Scan for the cell matching the given text and deliver its [x, y] coordinate at center. 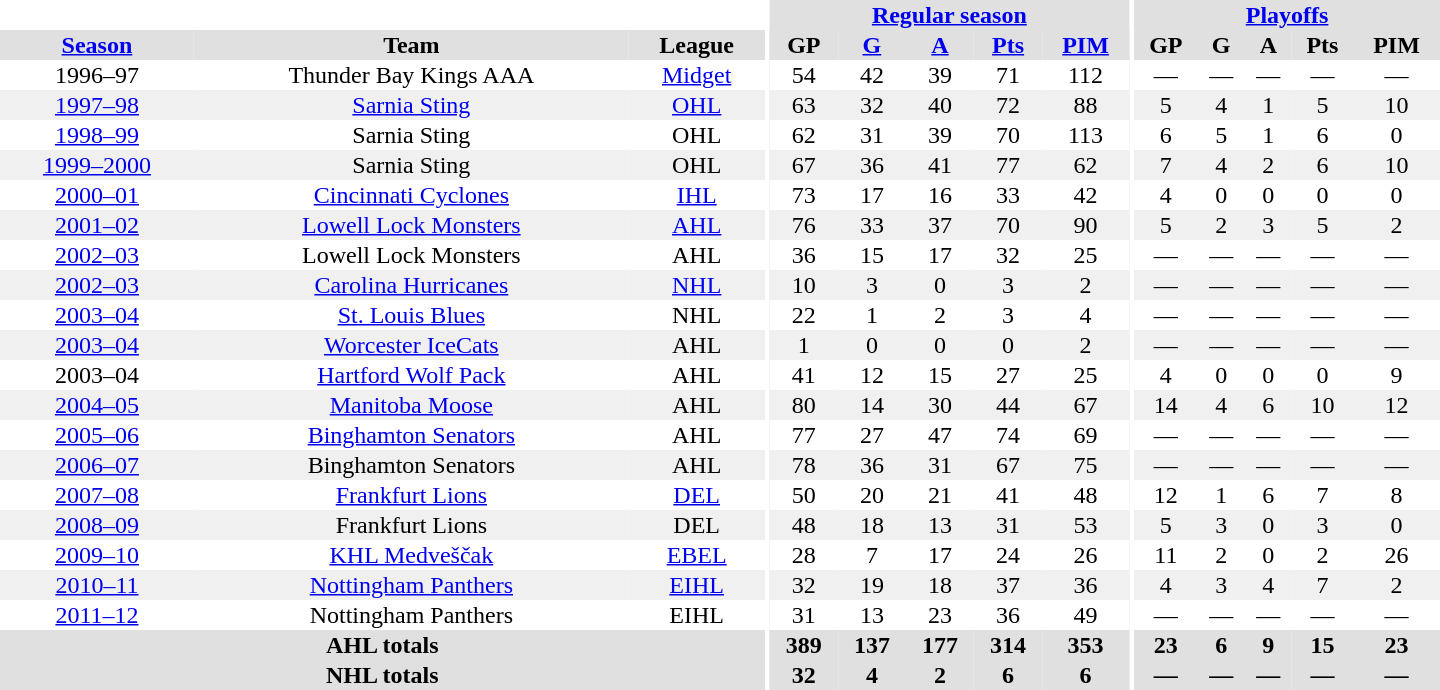
74 [1008, 435]
20 [872, 495]
2010–11 [97, 585]
30 [940, 405]
112 [1086, 75]
24 [1008, 555]
177 [940, 645]
353 [1086, 645]
Manitoba Moose [412, 405]
1999–2000 [97, 165]
2011–12 [97, 615]
16 [940, 195]
22 [804, 315]
44 [1008, 405]
2001–02 [97, 225]
50 [804, 495]
80 [804, 405]
NHL totals [382, 675]
19 [872, 585]
113 [1086, 135]
389 [804, 645]
2006–07 [97, 465]
Team [412, 45]
53 [1086, 525]
Worcester IceCats [412, 345]
Cincinnati Cyclones [412, 195]
2004–05 [97, 405]
2000–01 [97, 195]
2005–06 [97, 435]
76 [804, 225]
Season [97, 45]
Regular season [950, 15]
1997–98 [97, 105]
47 [940, 435]
AHL totals [382, 645]
88 [1086, 105]
Playoffs [1287, 15]
69 [1086, 435]
EBEL [697, 555]
Midget [697, 75]
63 [804, 105]
54 [804, 75]
11 [1166, 555]
314 [1008, 645]
IHL [697, 195]
137 [872, 645]
2009–10 [97, 555]
75 [1086, 465]
1996–97 [97, 75]
2008–09 [97, 525]
71 [1008, 75]
1998–99 [97, 135]
73 [804, 195]
2007–08 [97, 495]
Carolina Hurricanes [412, 285]
8 [1396, 495]
Thunder Bay Kings AAA [412, 75]
72 [1008, 105]
90 [1086, 225]
40 [940, 105]
St. Louis Blues [412, 315]
28 [804, 555]
Hartford Wolf Pack [412, 375]
49 [1086, 615]
78 [804, 465]
21 [940, 495]
League [697, 45]
KHL Medveščak [412, 555]
